For the text-containing cell, return its midpoint in [x, y] coordinate format. 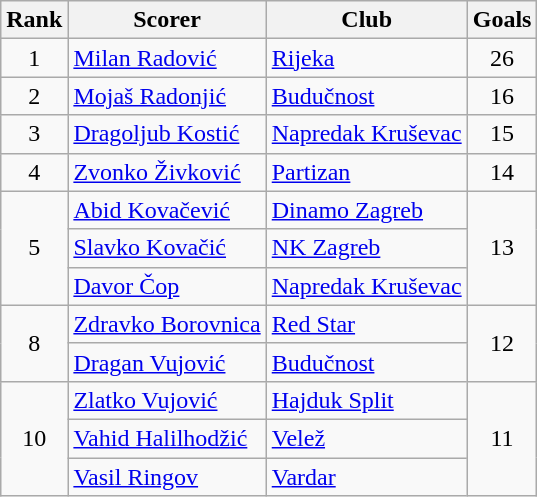
Zlatko Vujović [167, 400]
14 [502, 172]
Dinamo Zagreb [366, 210]
Hajduk Split [366, 400]
10 [34, 438]
Velež [366, 438]
4 [34, 172]
Mojaš Radonjić [167, 96]
Zdravko Borovnica [167, 324]
Vardar [366, 477]
5 [34, 248]
NK Zagreb [366, 248]
2 [34, 96]
8 [34, 343]
Goals [502, 20]
Partizan [366, 172]
16 [502, 96]
Rank [34, 20]
13 [502, 248]
11 [502, 438]
26 [502, 58]
Rijeka [366, 58]
Dragoljub Kostić [167, 134]
1 [34, 58]
Milan Radović [167, 58]
Club [366, 20]
Slavko Kovačić [167, 248]
Vahid Halilhodžić [167, 438]
Abid Kovačević [167, 210]
Dragan Vujović [167, 362]
Red Star [366, 324]
Davor Čop [167, 286]
3 [34, 134]
12 [502, 343]
Scorer [167, 20]
Zvonko Živković [167, 172]
15 [502, 134]
Vasil Ringov [167, 477]
